Detect which cell encompasses the target text, then output its (X, Y) center coordinate. 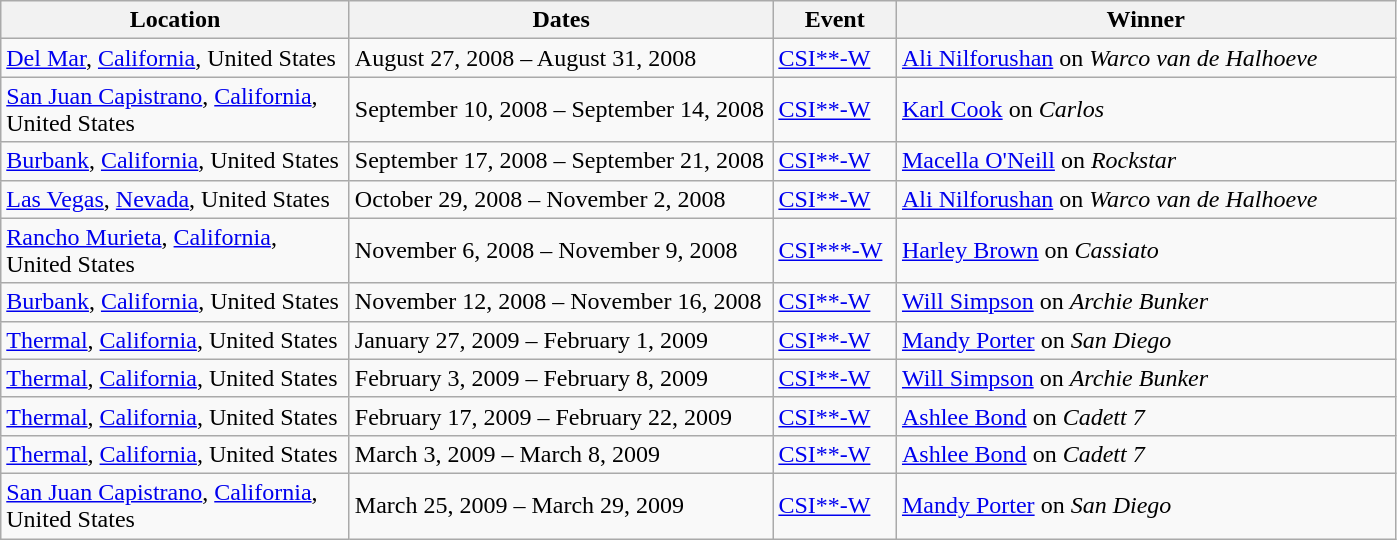
March 25, 2009 – March 29, 2009 (561, 506)
August 27, 2008 – August 31, 2008 (561, 58)
October 29, 2008 – November 2, 2008 (561, 199)
Winner (1146, 20)
November 12, 2008 – November 16, 2008 (561, 302)
November 6, 2008 – November 9, 2008 (561, 250)
Del Mar, California, United States (176, 58)
September 17, 2008 – September 21, 2008 (561, 161)
Harley Brown on Cassiato (1146, 250)
February 3, 2009 – February 8, 2009 (561, 378)
Las Vegas, Nevada, United States (176, 199)
Karl Cook on Carlos (1146, 110)
CSI***-W (835, 250)
Event (835, 20)
September 10, 2008 – September 14, 2008 (561, 110)
February 17, 2009 – February 22, 2009 (561, 416)
March 3, 2009 – March 8, 2009 (561, 454)
January 27, 2009 – February 1, 2009 (561, 340)
Location (176, 20)
Macella O'Neill on Rockstar (1146, 161)
Dates (561, 20)
Rancho Murieta, California, United States (176, 250)
